Find where the given text appears and provide that cell's center as (x, y) coordinate. 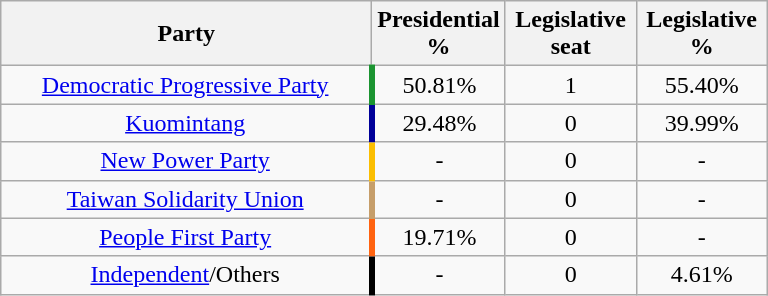
Democratic Progressive Party (186, 85)
Legislative % (702, 34)
1 (570, 85)
29.48% (438, 123)
55.40% (702, 85)
50.81% (438, 85)
Taiwan Solidarity Union (186, 199)
People First Party (186, 237)
New Power Party (186, 161)
39.99% (702, 123)
4.61% (702, 275)
Kuomintang (186, 123)
19.71% (438, 237)
Party (186, 34)
Presidential % (438, 34)
Legislative seat (570, 34)
Independent/Others (186, 275)
